Identify which cell holds the provided text, then report its [X, Y] central coordinate. 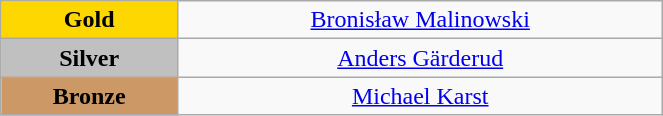
Anders Gärderud [420, 58]
Silver [90, 58]
Bronze [90, 96]
Gold [90, 20]
Bronisław Malinowski [420, 20]
Michael Karst [420, 96]
